Locate the cell with the specified text and output its (X, Y) center coordinate. 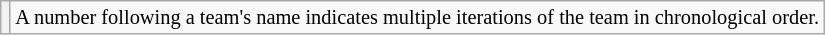
A number following a team's name indicates multiple iterations of the team in chronological order. (416, 17)
